Detect which cell encompasses the target text, then output its [X, Y] center coordinate. 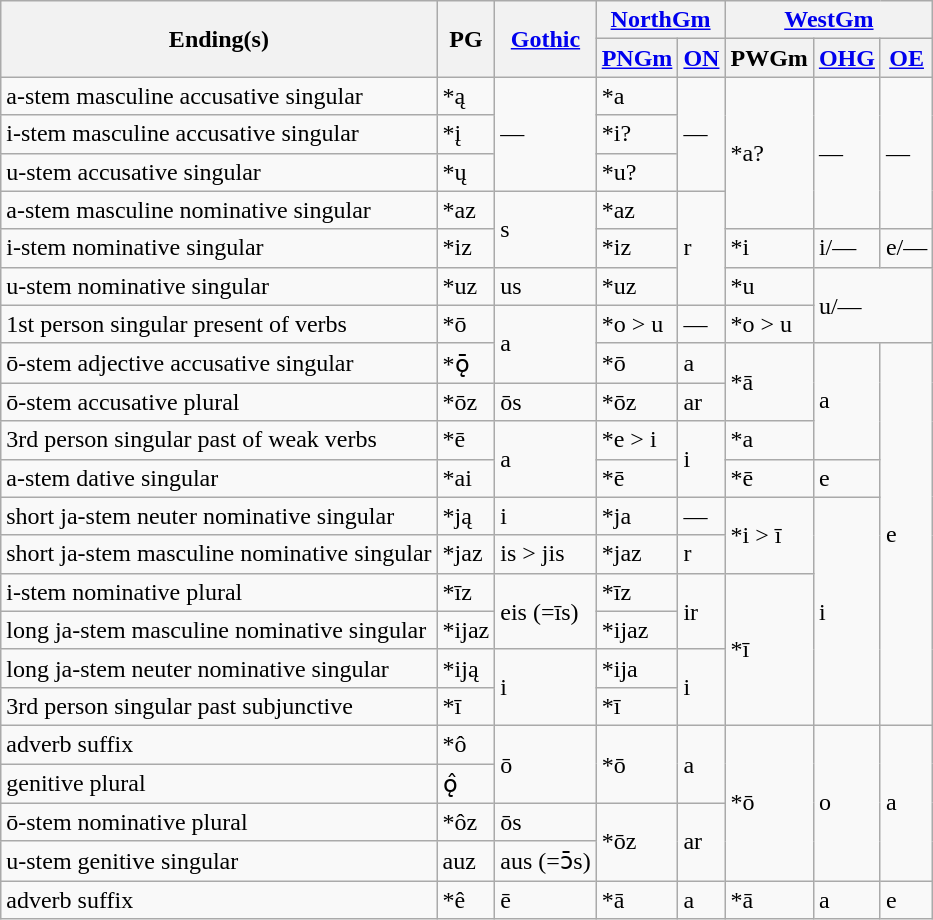
*u? [637, 172]
u-stem genitive singular [219, 861]
*ija [637, 668]
*ją [466, 516]
PNGm [637, 58]
Ending(s) [219, 39]
ē [546, 900]
1st person singular present of verbs [219, 324]
e/— [906, 248]
u-stem accusative singular [219, 172]
OE [906, 58]
*ų [466, 172]
a-stem dative singular [219, 478]
*ą [466, 96]
ō-stem accusative plural [219, 402]
*ǭ [466, 363]
*i > ī [769, 535]
OHG [846, 58]
3rd person singular past of weak verbs [219, 440]
short ja-stem masculine nominative singular [219, 554]
is > jis [546, 554]
*a? [769, 153]
a-stem masculine nominative singular [219, 210]
auz [466, 861]
i-stem masculine accusative singular [219, 134]
i-stem nominative plural [219, 592]
genitive plural [219, 784]
*ai [466, 478]
*ja [637, 516]
a-stem masculine accusative singular [219, 96]
s [546, 229]
*i [769, 248]
eis (=īs) [546, 611]
long ja-stem masculine nominative singular [219, 630]
short ja-stem neuter nominative singular [219, 516]
PG [466, 39]
ǫ̂ [466, 784]
WestGm [829, 20]
ir [702, 611]
*iją [466, 668]
*i? [637, 134]
*u [769, 286]
*e > i [637, 440]
us [546, 286]
i/— [846, 248]
3rd person singular past subjunctive [219, 706]
u/— [872, 305]
ō-stem nominative plural [219, 822]
ō [546, 764]
NorthGm [660, 20]
long ja-stem neuter nominative singular [219, 668]
ON [702, 58]
*ô [466, 744]
*ê [466, 900]
PWGm [769, 58]
aus (=ɔ̄s) [546, 861]
*į [466, 134]
i-stem nominative singular [219, 248]
*ôz [466, 822]
Gothic [546, 39]
o [846, 802]
ō-stem adjective accusative singular [219, 363]
u-stem nominative singular [219, 286]
